For the text-containing cell, return its midpoint in (X, Y) coordinate format. 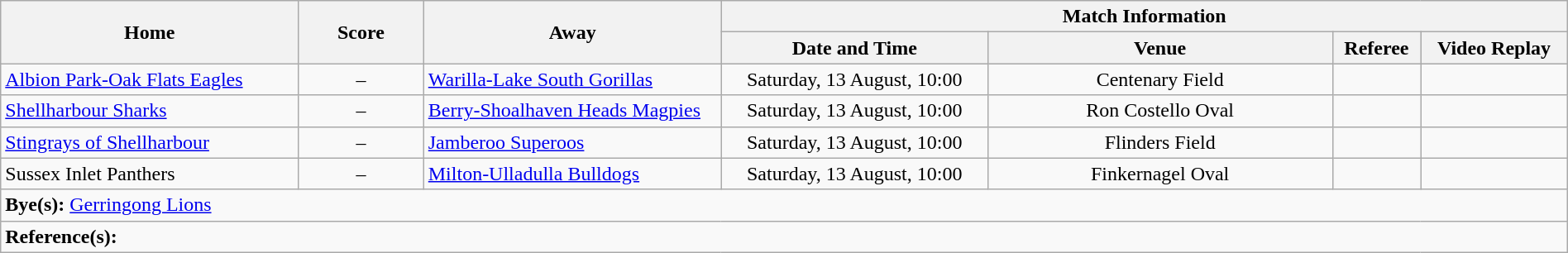
Finkernagel Oval (1159, 174)
Match Information (1145, 17)
Albion Park-Oak Flats Eagles (150, 79)
Score (361, 32)
Shellharbour Sharks (150, 111)
Jamberoo Superoos (572, 142)
Home (150, 32)
Venue (1159, 48)
Bye(s): Gerringong Lions (784, 205)
Sussex Inlet Panthers (150, 174)
Warilla-Lake South Gorillas (572, 79)
Berry-Shoalhaven Heads Magpies (572, 111)
Video Replay (1494, 48)
Ron Costello Oval (1159, 111)
Stingrays of Shellharbour (150, 142)
Milton-Ulladulla Bulldogs (572, 174)
Reference(s): (784, 236)
Date and Time (854, 48)
Flinders Field (1159, 142)
Referee (1376, 48)
Centenary Field (1159, 79)
Away (572, 32)
